Return the [x, y] coordinate for the center point of the cell that contains the specified text.  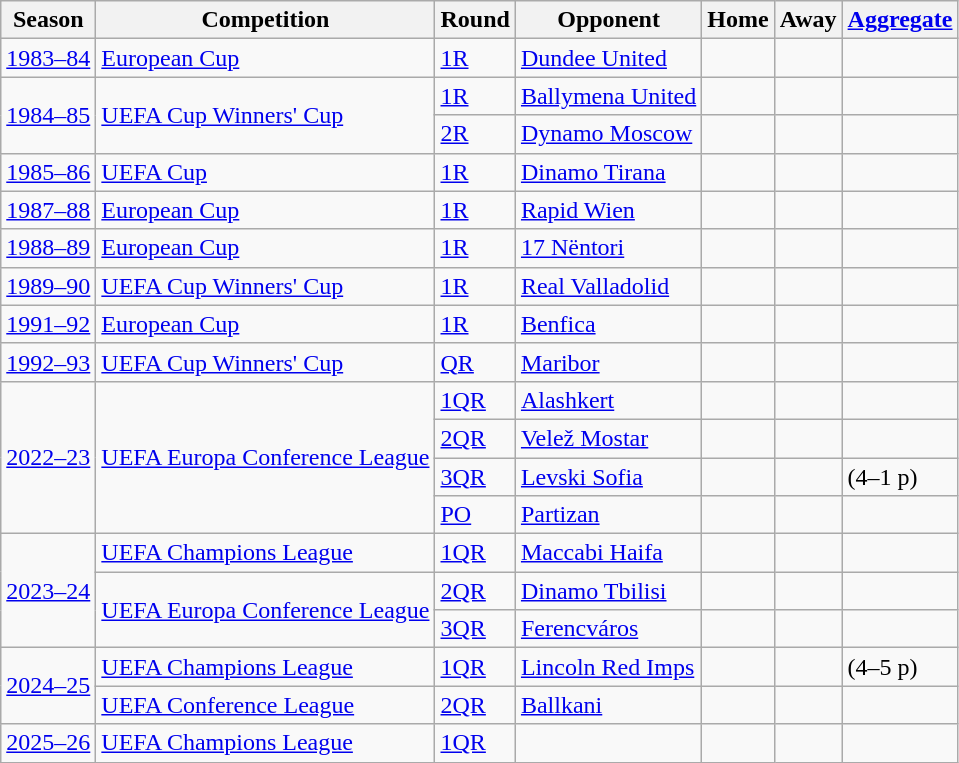
1984–85 [48, 115]
Round [475, 20]
1988–89 [48, 248]
1987–88 [48, 210]
Dinamo Tirana [608, 172]
Home [738, 20]
2023–24 [48, 591]
Ferencváros [608, 629]
(4–1 p) [900, 477]
Maccabi Haifa [608, 553]
Maribor [608, 362]
UEFA Cup [266, 172]
Away [808, 20]
QR [475, 362]
1991–92 [48, 324]
Opponent [608, 20]
Rapid Wien [608, 210]
Aggregate [900, 20]
1983–84 [48, 58]
Ballkani [608, 705]
Dinamo Tbilisi [608, 591]
1992–93 [48, 362]
Real Valladolid [608, 286]
Dundee United [608, 58]
(4–5 p) [900, 667]
Alashkert [608, 400]
2R [475, 134]
1985–86 [48, 172]
UEFA Conference League [266, 705]
Velež Mostar [608, 438]
PO [475, 515]
2025–26 [48, 743]
1989–90 [48, 286]
Benfica [608, 324]
Partizan [608, 515]
Dynamo Moscow [608, 134]
Lincoln Red Imps [608, 667]
Season [48, 20]
17 Nëntori [608, 248]
2024–25 [48, 686]
2022–23 [48, 457]
Ballymena United [608, 96]
Competition [266, 20]
Levski Sofia [608, 477]
